Locate the cell with the specified text and output its (X, Y) center coordinate. 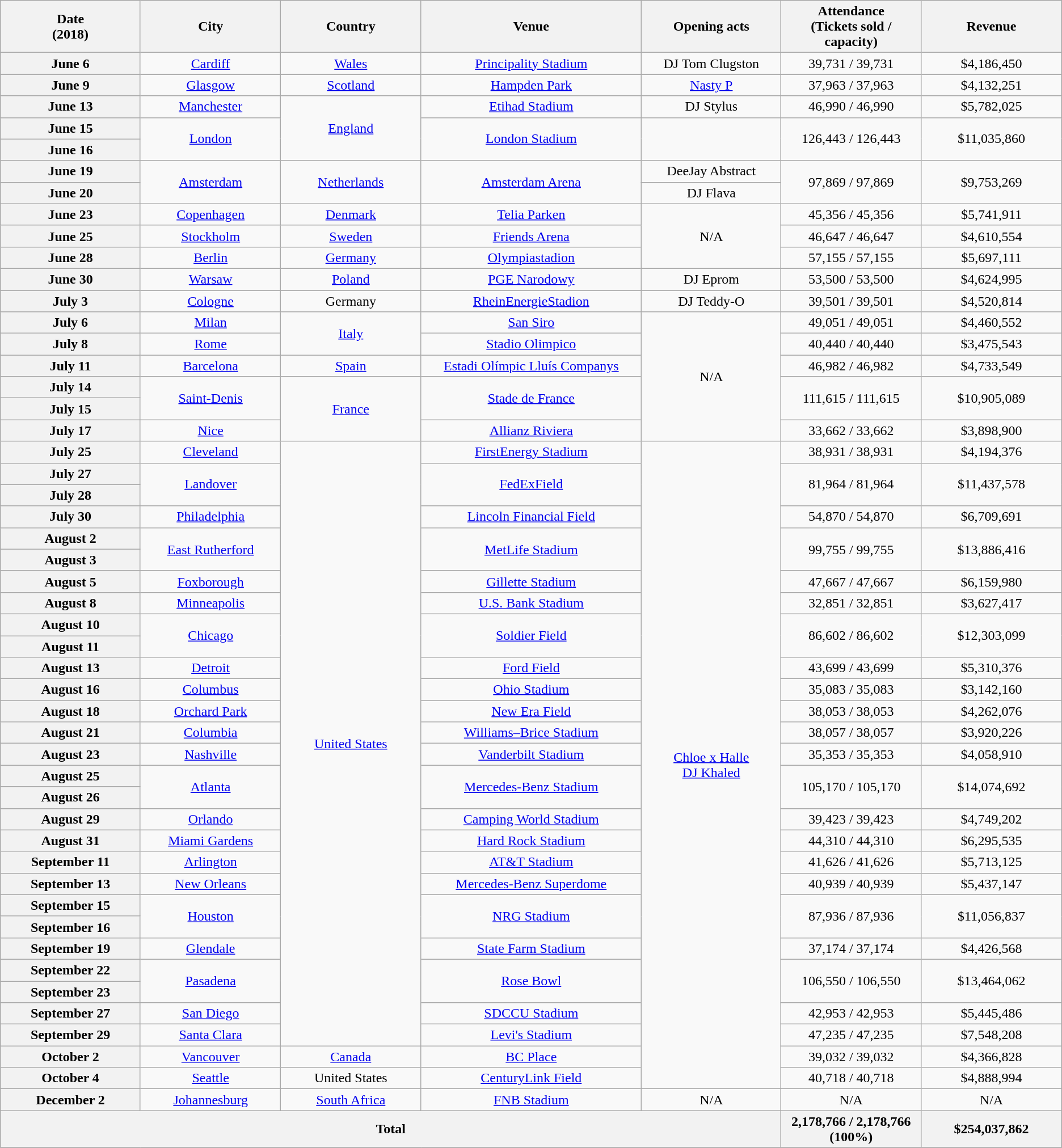
San Diego (210, 1014)
Hampden Park (531, 85)
Orchard Park (210, 711)
DJ Flava (711, 193)
FedExField (531, 484)
$11,056,837 (992, 916)
$4,610,554 (992, 236)
NRG Stadium (531, 916)
Poland (351, 279)
June 16 (70, 150)
June 28 (70, 258)
46,990 / 46,990 (851, 107)
40,440 / 40,440 (851, 344)
Lincoln Financial Field (531, 517)
47,667 / 47,667 (851, 581)
$4,460,552 (992, 323)
September 13 (70, 884)
Mercedes-Benz Superdome (531, 884)
August 31 (70, 841)
September 11 (70, 862)
$4,520,814 (992, 301)
Wales (351, 64)
$12,303,099 (992, 635)
Johannesburg (210, 1100)
August 18 (70, 711)
Nice (210, 430)
$11,035,860 (992, 139)
$3,898,900 (992, 430)
FNB Stadium (531, 1100)
RheinEnergieStadion (531, 301)
August 26 (70, 797)
49,051 / 49,051 (851, 323)
Hard Rock Stadium (531, 841)
$9,753,269 (992, 182)
Denmark (351, 214)
Foxborough (210, 581)
$10,905,089 (992, 398)
$13,886,416 (992, 549)
June 23 (70, 214)
Stadio Olimpico (531, 344)
State Farm Stadium (531, 948)
Vancouver (210, 1057)
105,170 / 105,170 (851, 787)
June 15 (70, 128)
$3,627,417 (992, 603)
38,931 / 38,931 (851, 452)
99,755 / 99,755 (851, 549)
39,032 / 39,032 (851, 1057)
Miami Gardens (210, 841)
Date(2018) (70, 27)
September 16 (70, 927)
$7,548,208 (992, 1035)
$4,194,376 (992, 452)
$3,920,226 (992, 733)
DJ Eprom (711, 279)
Columbia (210, 733)
Italy (351, 334)
AT&T Stadium (531, 862)
$13,464,062 (992, 981)
Ohio Stadium (531, 690)
Chicago (210, 635)
July 11 (70, 366)
39,423 / 39,423 (851, 819)
July 30 (70, 517)
Soldier Field (531, 635)
39,731 / 39,731 (851, 64)
London Stadium (531, 139)
Barcelona (210, 366)
$4,132,251 (992, 85)
32,851 / 32,851 (851, 603)
Sweden (351, 236)
Chloe x Halle DJ Khaled (711, 765)
$5,741,911 (992, 214)
Nasty P (711, 85)
Detroit (210, 668)
$3,475,543 (992, 344)
Cleveland (210, 452)
Revenue (992, 27)
87,936 / 87,936 (851, 916)
September 22 (70, 970)
Opening acts (711, 27)
July 14 (70, 387)
June 6 (70, 64)
Houston (210, 916)
$4,749,202 (992, 819)
33,662 / 33,662 (851, 430)
Total (391, 1129)
Arlington (210, 862)
DJ Teddy-O (711, 301)
BC Place (531, 1057)
July 27 (70, 474)
July 28 (70, 495)
Orlando (210, 819)
August 2 (70, 538)
June 13 (70, 107)
December 2 (70, 1100)
Friends Arena (531, 236)
Atlanta (210, 787)
Stockholm (210, 236)
October 2 (70, 1057)
Santa Clara (210, 1035)
37,963 / 37,963 (851, 85)
Philadelphia (210, 517)
September 19 (70, 948)
Cardiff (210, 64)
Glasgow (210, 85)
July 15 (70, 409)
$5,445,486 (992, 1014)
New Orleans (210, 884)
August 13 (70, 668)
47,235 / 47,235 (851, 1035)
$4,366,828 (992, 1057)
$5,437,147 (992, 884)
Pasadena (210, 981)
September 15 (70, 905)
July 3 (70, 301)
$4,624,995 (992, 279)
40,939 / 40,939 (851, 884)
August 3 (70, 560)
$6,709,691 (992, 517)
$4,888,994 (992, 1078)
$4,733,549 (992, 366)
June 19 (70, 171)
Vanderbilt Stadium (531, 754)
June 25 (70, 236)
54,870 / 54,870 (851, 517)
97,869 / 97,869 (851, 182)
Minneapolis (210, 603)
46,982 / 46,982 (851, 366)
DeeJay Abstract (711, 171)
$14,074,692 (992, 787)
38,057 / 38,057 (851, 733)
Spain (351, 366)
Nashville (210, 754)
Etihad Stadium (531, 107)
SDCCU Stadium (531, 1014)
$4,262,076 (992, 711)
France (351, 409)
East Rutherford (210, 549)
London (210, 139)
September 27 (70, 1014)
Telia Parken (531, 214)
August 29 (70, 819)
DJ Tom Clugston (711, 64)
Principality Stadium (531, 64)
Rome (210, 344)
England (351, 128)
Gillette Stadium (531, 581)
81,964 / 81,964 (851, 484)
$5,310,376 (992, 668)
Glendale (210, 948)
$3,142,160 (992, 690)
Stade de France (531, 398)
Cologne (210, 301)
August 16 (70, 690)
38,053 / 38,053 (851, 711)
$4,058,910 (992, 754)
June 30 (70, 279)
39,501 / 39,501 (851, 301)
Seattle (210, 1078)
August 23 (70, 754)
$6,295,535 (992, 841)
$6,159,980 (992, 581)
2,178,766 / 2,178,766 (100%) (851, 1129)
37,174 / 37,174 (851, 948)
Allianz Riviera (531, 430)
Mercedes-Benz Stadium (531, 787)
DJ Stylus (711, 107)
86,602 / 86,602 (851, 635)
46,647 / 46,647 (851, 236)
Saint-Denis (210, 398)
Copenhagen (210, 214)
August 8 (70, 603)
Netherlands (351, 182)
Ford Field (531, 668)
July 6 (70, 323)
MetLife Stadium (531, 549)
CenturyLink Field (531, 1078)
August 25 (70, 776)
Milan (210, 323)
Manchester (210, 107)
July 8 (70, 344)
$11,437,578 (992, 484)
New Era Field (531, 711)
Canada (351, 1057)
August 5 (70, 581)
June 9 (70, 85)
43,699 / 43,699 (851, 668)
Estadi Olímpic Lluís Companys (531, 366)
August 11 (70, 646)
$5,713,125 (992, 862)
July 17 (70, 430)
Berlin (210, 258)
$5,697,111 (992, 258)
Attendance(Tickets sold / capacity) (851, 27)
Landover (210, 484)
57,155 / 57,155 (851, 258)
35,353 / 35,353 (851, 754)
PGE Narodowy (531, 279)
$4,186,450 (992, 64)
Olympiastadion (531, 258)
October 4 (70, 1078)
41,626 / 41,626 (851, 862)
San Siro (531, 323)
Venue (531, 27)
45,356 / 45,356 (851, 214)
53,500 / 53,500 (851, 279)
106,550 / 106,550 (851, 981)
September 29 (70, 1035)
$4,426,568 (992, 948)
Scotland (351, 85)
Levi's Stadium (531, 1035)
44,310 / 44,310 (851, 841)
September 23 (70, 992)
U.S. Bank Stadium (531, 603)
August 21 (70, 733)
Amsterdam Arena (531, 182)
40,718 / 40,718 (851, 1078)
FirstEnergy Stadium (531, 452)
Warsaw (210, 279)
Williams–Brice Stadium (531, 733)
35,083 / 35,083 (851, 690)
$254,037,862 (992, 1129)
July 25 (70, 452)
August 10 (70, 624)
Amsterdam (210, 182)
Camping World Stadium (531, 819)
111,615 / 111,615 (851, 398)
South Africa (351, 1100)
$5,782,025 (992, 107)
126,443 / 126,443 (851, 139)
June 20 (70, 193)
42,953 / 42,953 (851, 1014)
City (210, 27)
Columbus (210, 690)
Rose Bowl (531, 981)
Country (351, 27)
